Output the (X, Y) coordinate of the center of the cell containing the given text.  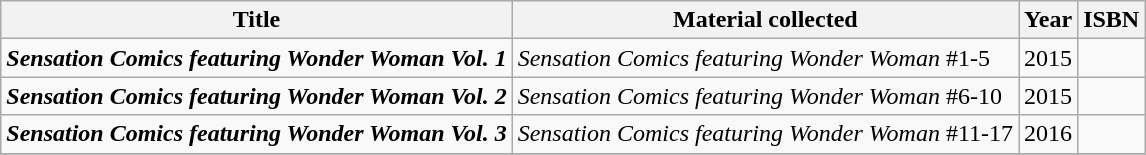
Sensation Comics featuring Wonder Woman Vol. 3 (256, 134)
ISBN (1112, 20)
Year (1048, 20)
Sensation Comics featuring Wonder Woman Vol. 2 (256, 96)
Title (256, 20)
Sensation Comics featuring Wonder Woman #1-5 (765, 58)
Material collected (765, 20)
Sensation Comics featuring Wonder Woman Vol. 1 (256, 58)
Sensation Comics featuring Wonder Woman #6-10 (765, 96)
Sensation Comics featuring Wonder Woman #11-17 (765, 134)
2016 (1048, 134)
